Extract the (X, Y) coordinate from the center of the cell holding the provided text.  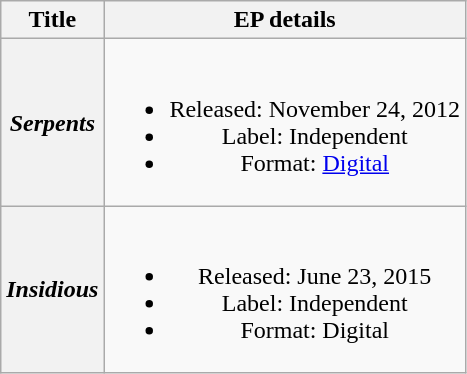
Released: June 23, 2015Label: IndependentFormat: Digital (285, 290)
Released: November 24, 2012Label: IndependentFormat: Digital (285, 122)
Title (52, 20)
Insidious (52, 290)
EP details (285, 20)
Serpents (52, 122)
